Return (x, y) of the center of cell containing provided text 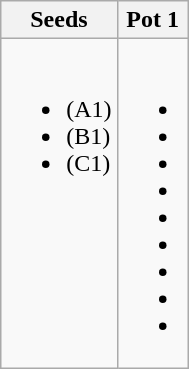
Seeds (59, 20)
(A1) (B1) (C1) (59, 204)
Pot 1 (152, 20)
